Capture the cell that displays the provided text and extract its (x, y) central coordinate. 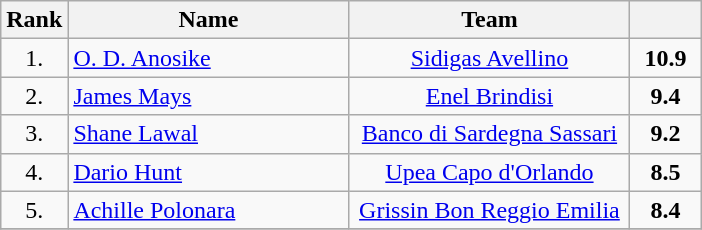
5. (34, 210)
Grissin Bon Reggio Emilia (490, 210)
Upea Capo d'Orlando (490, 172)
8.4 (666, 210)
1. (34, 58)
9.4 (666, 96)
Dario Hunt (208, 172)
Banco di Sardegna Sassari (490, 134)
Name (208, 20)
James Mays (208, 96)
9.2 (666, 134)
3. (34, 134)
4. (34, 172)
Achille Polonara (208, 210)
O. D. Anosike (208, 58)
8.5 (666, 172)
Team (490, 20)
Rank (34, 20)
Enel Brindisi (490, 96)
Sidigas Avellino (490, 58)
Shane Lawal (208, 134)
10.9 (666, 58)
2. (34, 96)
